Output the (x, y) coordinate of the center of the cell containing the given text.  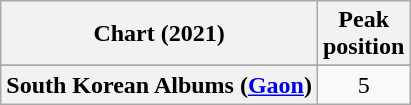
5 (363, 85)
Peakposition (363, 34)
South Korean Albums (Gaon) (160, 85)
Chart (2021) (160, 34)
